Search for the cell housing the specified text and yield its (X, Y) center coordinate. 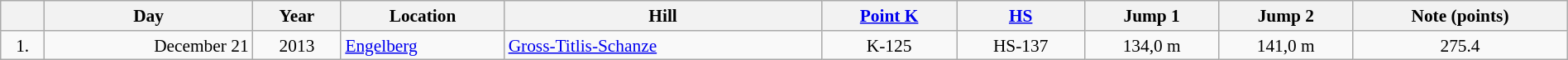
Location (422, 16)
Jump 1 (1152, 16)
Note (points) (1460, 16)
Jump 2 (1286, 16)
Year (298, 16)
Hill (663, 16)
Point K (888, 16)
Day (149, 16)
HS (1021, 16)
